Detect which cell encompasses the target text, then output its (x, y) center coordinate. 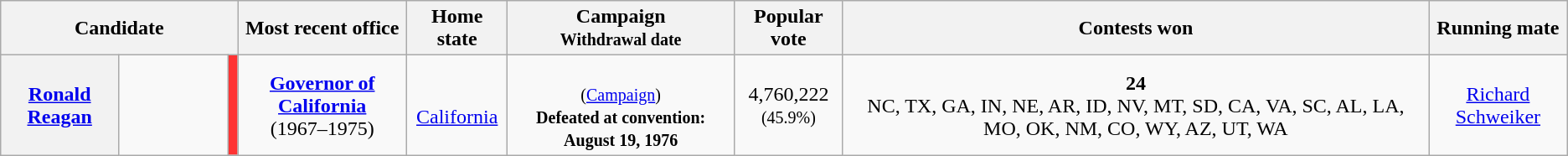
Popular vote (789, 29)
Home state (457, 29)
California (457, 106)
Richard Schweiker (1498, 106)
4,760,222(45.9%) (789, 106)
(Campaign)Defeated at convention: August 19, 1976 (622, 106)
Candidate (119, 29)
Governor of California(1967–1975) (322, 106)
Ronald Reagan (60, 106)
24NC, TX, GA, IN, NE, AR, ID, NV, MT, SD, CA, VA, SC, AL, LA, MO, OK, NM, CO, WY, AZ, UT, WA (1136, 106)
Contests won (1136, 29)
CampaignWithdrawal date (622, 29)
Running mate (1498, 29)
Most recent office (322, 29)
